Pinpoint the cell where the given text exists, returning its [x, y] midpoint coordinate. 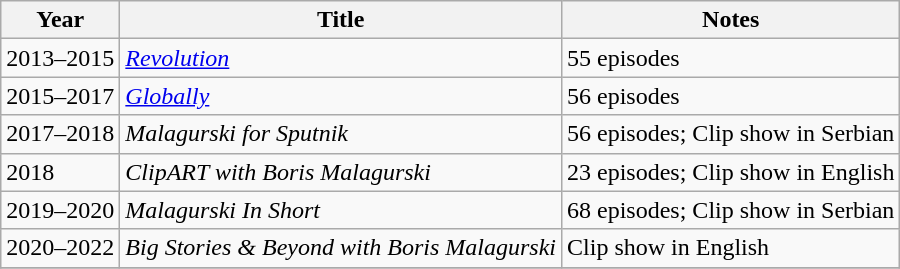
23 episodes; Clip show in English [731, 172]
2019–2020 [60, 210]
2015–2017 [60, 96]
2013–2015 [60, 58]
55 episodes [731, 58]
Title [341, 20]
2018 [60, 172]
2020–2022 [60, 248]
ClipART with Boris Malagurski [341, 172]
56 episodes [731, 96]
Malagurski In Short [341, 210]
68 episodes; Clip show in Serbian [731, 210]
2017–2018 [60, 134]
Year [60, 20]
Notes [731, 20]
Revolution [341, 58]
Globally [341, 96]
Big Stories & Beyond with Boris Malagurski [341, 248]
Malagurski for Sputnik [341, 134]
Clip show in English [731, 248]
56 episodes; Clip show in Serbian [731, 134]
